For the text-containing cell, return its midpoint in [X, Y] coordinate format. 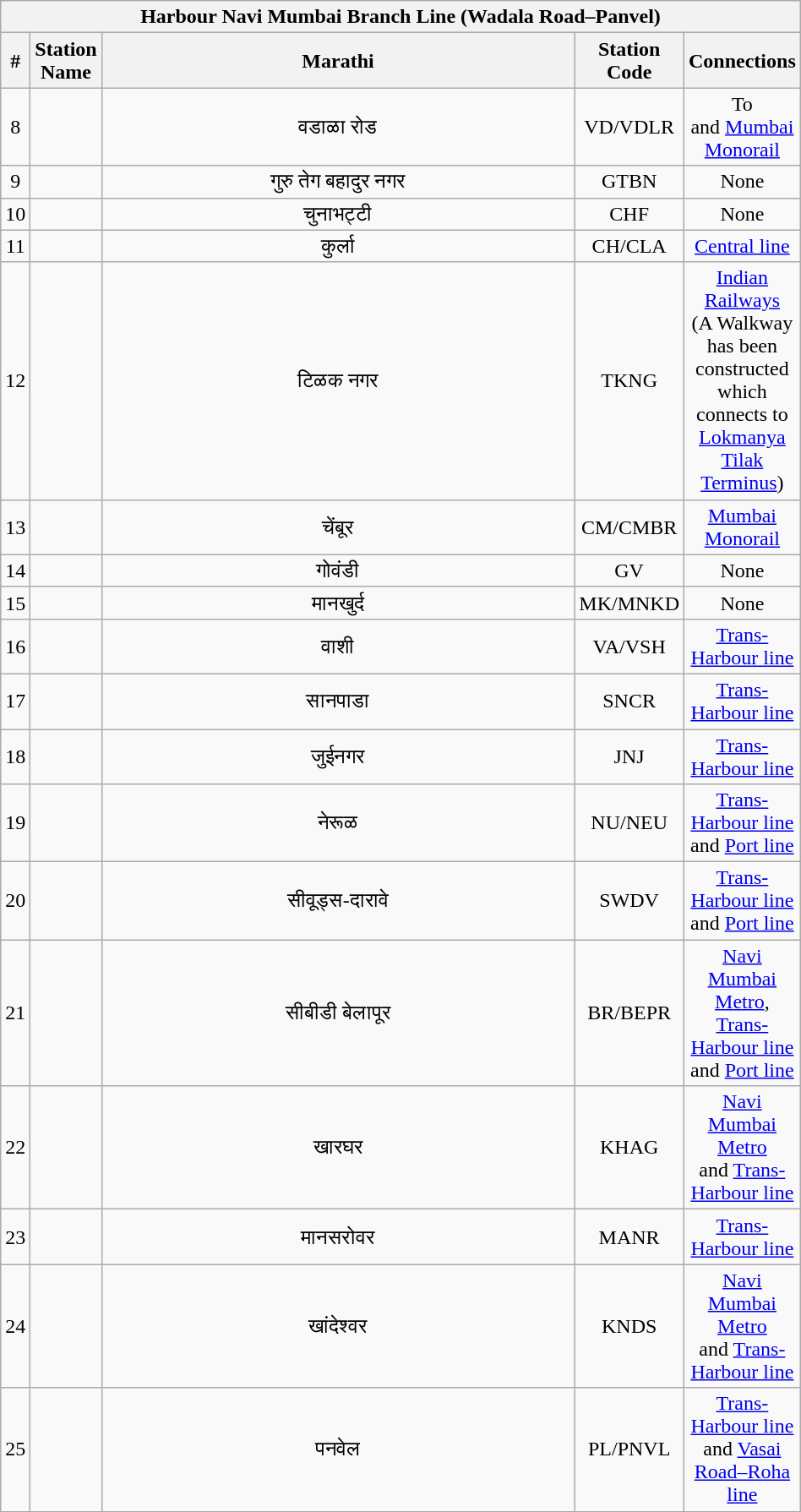
NU/NEU [629, 823]
9 [15, 182]
गुरु तेग बहादुर नगर [338, 182]
KNDS [629, 1326]
17 [15, 701]
चुनाभट्टी [338, 214]
VD/VDLR [629, 127]
PL/PNVL [629, 1449]
CHF [629, 214]
8 [15, 127]
खांदेश्वर [338, 1326]
14 [15, 570]
VA/VSH [629, 646]
JNJ [629, 756]
23 [15, 1237]
18 [15, 756]
Indian Railways(A Walkway has been constructed which connects to Lokmanya Tilak Terminus) [743, 380]
21 [15, 1013]
12 [15, 380]
नेरूळ [338, 823]
सीवूड्स-दारावे [338, 901]
MANR [629, 1237]
कुर्ला [338, 246]
वाशी [338, 646]
15 [15, 603]
24 [15, 1326]
MK/MNKD [629, 603]
TKNG [629, 380]
पनवेल [338, 1449]
16 [15, 646]
SWDV [629, 901]
चेंबूर [338, 527]
सीबीडी बेलापूर [338, 1013]
मानखुर्द [338, 603]
Station Code [629, 61]
20 [15, 901]
वडाळा रोड [338, 127]
Trans-Harbour line and Vasai Road–Roha line [743, 1449]
Harbour Navi Mumbai Branch Line (Wadala Road–Panvel) [400, 17]
GTBN [629, 182]
22 [15, 1148]
KHAG [629, 1148]
मानसरोवर [338, 1237]
13 [15, 527]
# [15, 61]
Connections [743, 61]
SNCR [629, 701]
10 [15, 214]
सानपाडा [338, 701]
खारघर [338, 1148]
BR/BEPR [629, 1013]
CM/CMBR [629, 527]
19 [15, 823]
Marathi [338, 61]
CH/CLA [629, 246]
25 [15, 1449]
To and Mumbai Monorail [743, 127]
Station Name [66, 61]
जुईनगर [338, 756]
टिळक नगर [338, 380]
Central line [743, 246]
Mumbai Monorail [743, 527]
GV [629, 570]
Navi Mumbai Metro, Trans-Harbour line and Port line [743, 1013]
11 [15, 246]
गोवंडी [338, 570]
